Extract the [X, Y] coordinate from the center of the cell holding the provided text.  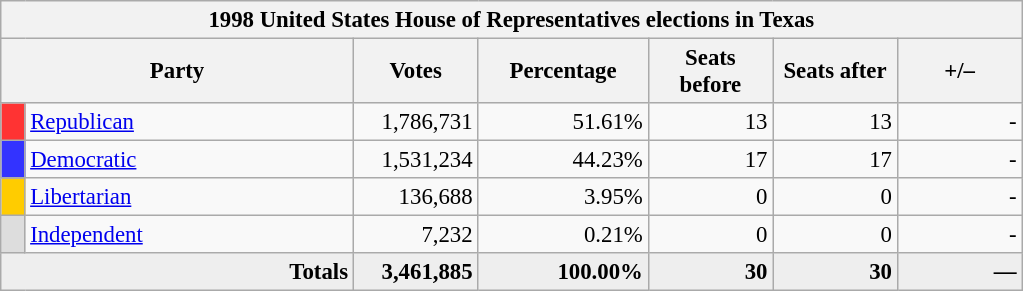
Democratic [189, 160]
Seats after [836, 72]
Party [178, 72]
3.95% [563, 197]
Votes [416, 72]
Independent [189, 235]
1998 United States House of Representatives elections in Texas [512, 20]
Seats before [710, 72]
Percentage [563, 72]
Libertarian [189, 197]
136,688 [416, 197]
Republican [189, 122]
44.23% [563, 160]
0.21% [563, 235]
7,232 [416, 235]
1,786,731 [416, 122]
+/– [960, 72]
51.61% [563, 122]
1,531,234 [416, 160]
